Scan for the cell matching the given text and deliver its [X, Y] coordinate at center. 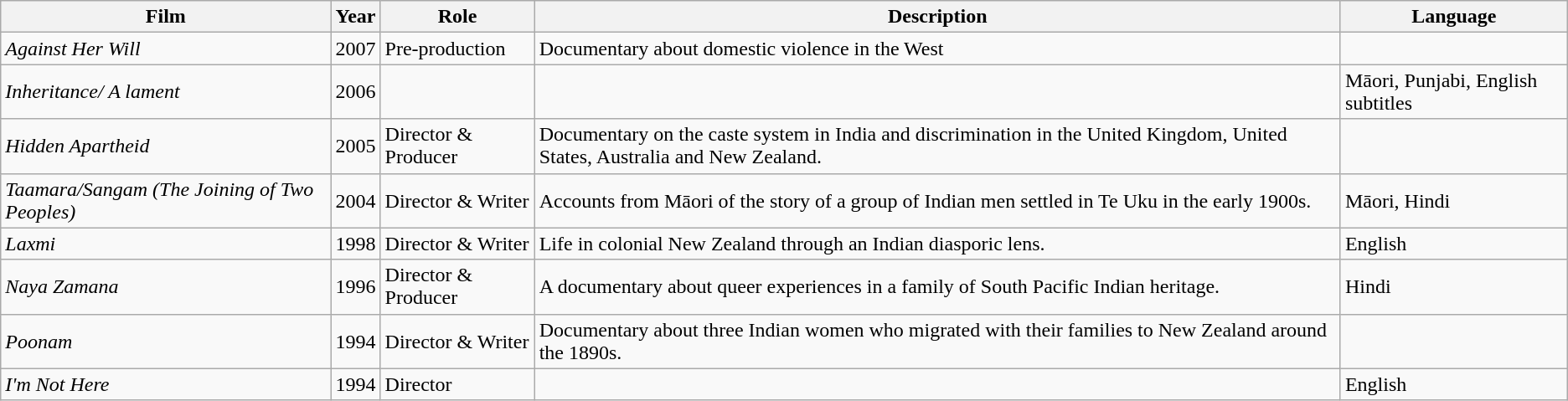
Language [1454, 17]
Poonam [166, 342]
Director [457, 384]
2007 [355, 49]
Against Her Will [166, 49]
Documentary about domestic violence in the West [937, 49]
Pre-production [457, 49]
I'm Not Here [166, 384]
Role [457, 17]
Hidden Apartheid [166, 146]
Hindi [1454, 286]
Documentary on the caste system in India and discrimination in the United Kingdom, United States, Australia and New Zealand. [937, 146]
Life in colonial New Zealand through an Indian diasporic lens. [937, 244]
1998 [355, 244]
Naya Zamana [166, 286]
Inheritance/ A lament [166, 92]
Description [937, 17]
Māori, Hindi [1454, 201]
1996 [355, 286]
Māori, Punjabi, English subtitles [1454, 92]
2006 [355, 92]
2004 [355, 201]
Documentary about three Indian women who migrated with their families to New Zealand around the 1890s. [937, 342]
Taamara/Sangam (The Joining of Two Peoples) [166, 201]
A documentary about queer experiences in a family of South Pacific Indian heritage. [937, 286]
Accounts from Māori of the story of a group of Indian men settled in Te Uku in the early 1900s. [937, 201]
Film [166, 17]
Year [355, 17]
Laxmi [166, 244]
2005 [355, 146]
